Identify which cell holds the provided text, then report its [X, Y] central coordinate. 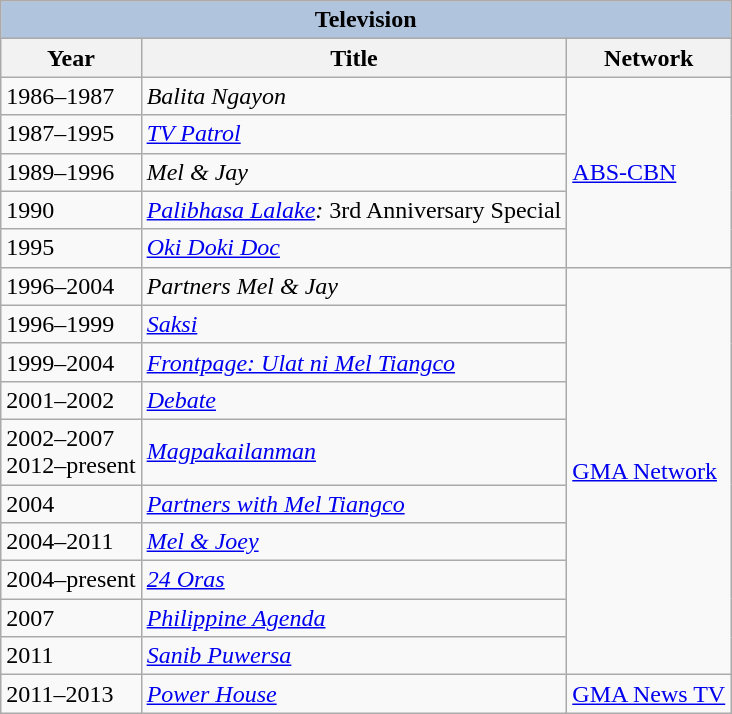
1986–1987 [71, 96]
Network [649, 58]
Partners with Mel Tiangco [354, 503]
1990 [71, 210]
2007 [71, 618]
GMA Network [649, 471]
Balita Ngayon [354, 96]
ABS-CBN [649, 172]
TV Patrol [354, 134]
Frontpage: Ulat ni Mel Tiangco [354, 362]
Title [354, 58]
Television [366, 20]
GMA News TV [649, 694]
1995 [71, 248]
2004–present [71, 580]
Mel & Joey [354, 542]
1996–1999 [71, 324]
Debate [354, 400]
24 Oras [354, 580]
2001–2002 [71, 400]
Saksi [354, 324]
2011 [71, 656]
Palibhasa Lalake: 3rd Anniversary Special [354, 210]
2011–2013 [71, 694]
2004 [71, 503]
1999–2004 [71, 362]
Power House [354, 694]
Year [71, 58]
Sanib Puwersa [354, 656]
Mel & Jay [354, 172]
2002–2007 2012–present [71, 452]
1996–2004 [71, 286]
Philippine Agenda [354, 618]
2004–2011 [71, 542]
Oki Doki Doc [354, 248]
Partners Mel & Jay [354, 286]
Magpakailanman [354, 452]
1989–1996 [71, 172]
1987–1995 [71, 134]
